Return (X, Y) of the center of cell containing provided text 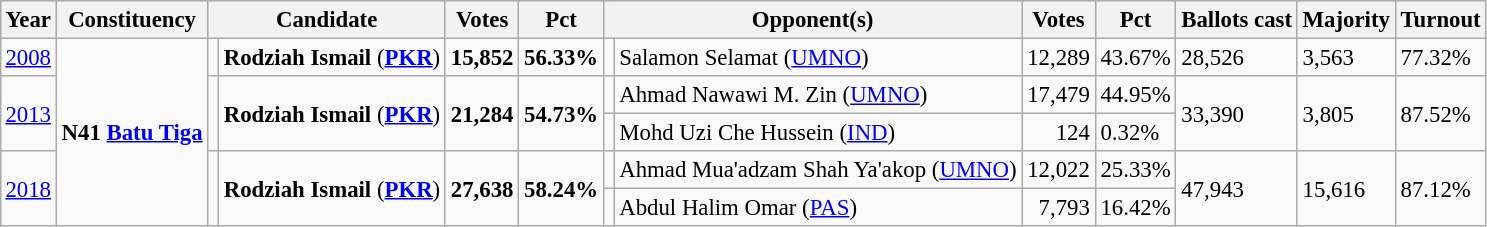
2013 (28, 114)
44.95% (1136, 95)
43.67% (1136, 57)
Year (28, 20)
25.33% (1136, 170)
N41 Batu Tiga (132, 132)
Constituency (132, 20)
21,284 (482, 114)
2008 (28, 57)
Ahmad Nawawi M. Zin (UMNO) (818, 95)
54.73% (562, 114)
Ahmad Mua'adzam Shah Ya'akop (UMNO) (818, 170)
28,526 (1236, 57)
47,943 (1236, 188)
Abdul Halim Omar (PAS) (818, 208)
56.33% (562, 57)
0.32% (1136, 133)
17,479 (1058, 95)
12,022 (1058, 170)
Candidate (327, 20)
27,638 (482, 188)
3,563 (1346, 57)
Majority (1346, 20)
15,852 (482, 57)
7,793 (1058, 208)
124 (1058, 133)
16.42% (1136, 208)
2018 (28, 188)
Opponent(s) (812, 20)
58.24% (562, 188)
3,805 (1346, 114)
77.32% (1440, 57)
33,390 (1236, 114)
Salamon Selamat (UMNO) (818, 57)
Ballots cast (1236, 20)
Mohd Uzi Che Hussein (IND) (818, 133)
87.52% (1440, 114)
Turnout (1440, 20)
15,616 (1346, 188)
87.12% (1440, 188)
12,289 (1058, 57)
